Return the [X, Y] coordinate for the center point of the cell that contains the specified text.  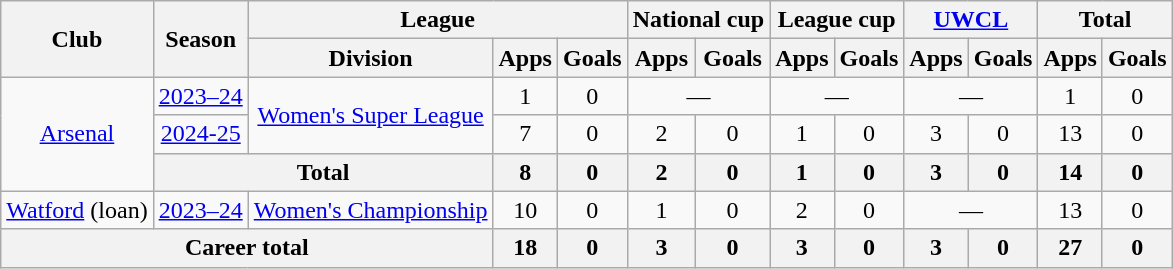
2024-25 [200, 134]
Career total [247, 248]
18 [525, 248]
National cup [698, 20]
Division [370, 58]
Season [200, 39]
7 [525, 134]
Club [77, 39]
Watford (loan) [77, 210]
8 [525, 172]
UWCL [971, 20]
Women's Super League [370, 115]
Arsenal [77, 134]
League cup [837, 20]
14 [1070, 172]
Women's Championship [370, 210]
27 [1070, 248]
League [438, 20]
10 [525, 210]
